Pinpoint the cell where the given text exists, returning its (x, y) midpoint coordinate. 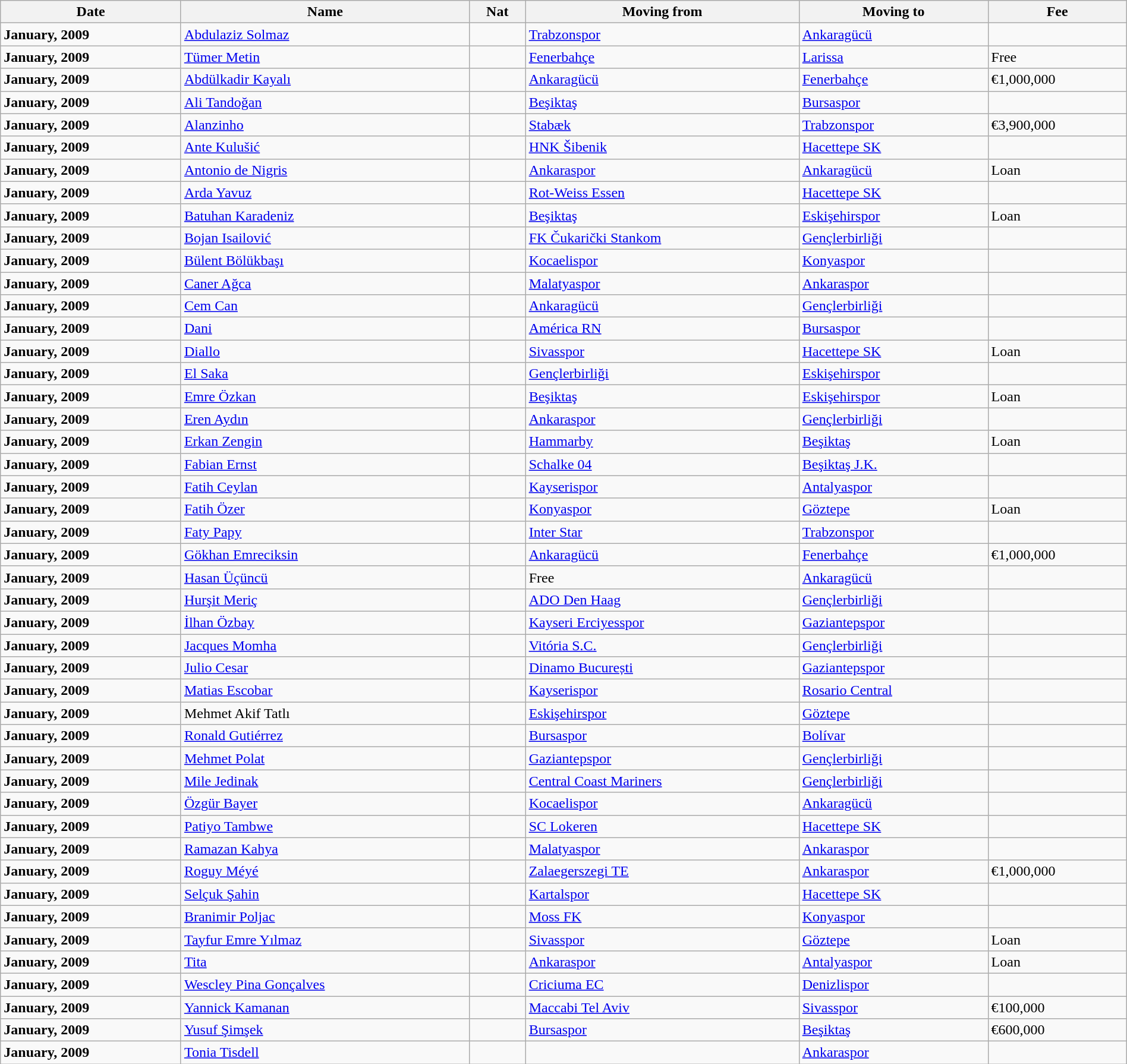
Dani (325, 329)
Yusuf Şimşek (325, 1030)
El Saka (325, 374)
Antonio de Nigris (325, 170)
Abdülkadir Kayalı (325, 80)
Jacques Momha (325, 645)
Nat (497, 12)
Fabian Ernst (325, 464)
Batuhan Karadeniz (325, 215)
Tita (325, 962)
Roguy Méyé (325, 871)
Stabæk (662, 125)
Cem Can (325, 306)
Bülent Bölükbaşı (325, 260)
Faty Papy (325, 532)
Central Coast Mariners (662, 781)
€100,000 (1057, 1008)
Kartalspor (662, 894)
Gökhan Emreciksin (325, 555)
Ramazan Kahya (325, 849)
Arda Yavuz (325, 193)
€3,900,000 (1057, 125)
Ronald Gutiérrez (325, 736)
Tonia Tisdell (325, 1053)
Moss FK (662, 917)
Vitória S.C. (662, 645)
İlhan Özbay (325, 622)
Yannick Kamanan (325, 1008)
Matias Escobar (325, 691)
SC Lokeren (662, 826)
Maccabi Tel Aviv (662, 1008)
€600,000 (1057, 1030)
Fatih Ceylan (325, 487)
Denizlispor (893, 984)
Eren Aydın (325, 419)
Mehmet Polat (325, 758)
Bojan Isailović (325, 238)
América RN (662, 329)
Rot-Weiss Essen (662, 193)
Larissa (893, 57)
Moving from (662, 12)
Ali Tandoğan (325, 102)
Ante Kulušić (325, 147)
Abdulaziz Solmaz (325, 34)
Schalke 04 (662, 464)
Caner Ağca (325, 284)
Tümer Metin (325, 57)
Hammarby (662, 442)
Inter Star (662, 532)
Rosario Central (893, 691)
Tayfur Emre Yılmaz (325, 939)
Branimir Poljac (325, 917)
Date (91, 12)
FK Čukarički Stankom (662, 238)
Bolívar (893, 736)
Patiyo Tambwe (325, 826)
Zalaegerszegi TE (662, 871)
Julio Cesar (325, 668)
Diallo (325, 351)
Alanzinho (325, 125)
ADO Den Haag (662, 600)
Özgür Bayer (325, 804)
Wescley Pina Gonçalves (325, 984)
Kayseri Erciyesspor (662, 622)
Criciuma EC (662, 984)
Moving to (893, 12)
Hurşit Meriç (325, 600)
Selçuk Şahin (325, 894)
Name (325, 12)
Mehmet Akif Tatlı (325, 713)
Dinamo București (662, 668)
Mile Jedinak (325, 781)
Emre Özkan (325, 396)
Beşiktaş J.K. (893, 464)
HNK Šibenik (662, 147)
Hasan Üçüncü (325, 577)
Fatih Özer (325, 509)
Fee (1057, 12)
Erkan Zengin (325, 442)
